Locate the cell with the specified text and output its [x, y] center coordinate. 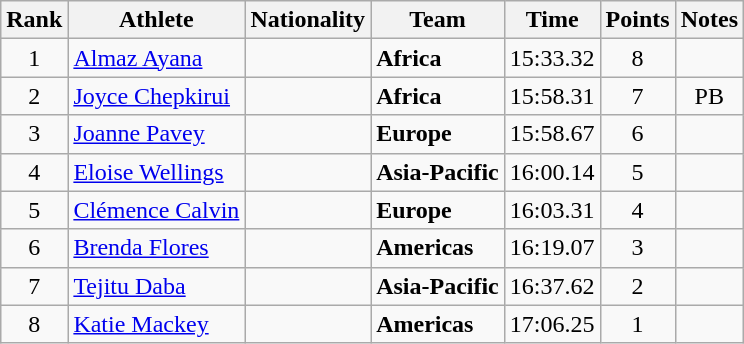
Points [638, 20]
Tejitu Daba [156, 286]
Eloise Wellings [156, 172]
16:37.62 [552, 286]
Athlete [156, 20]
16:03.31 [552, 210]
17:06.25 [552, 324]
Notes [709, 20]
Clémence Calvin [156, 210]
16:19.07 [552, 248]
Nationality [308, 20]
Time [552, 20]
Joanne Pavey [156, 134]
Rank [34, 20]
16:00.14 [552, 172]
Brenda Flores [156, 248]
15:58.31 [552, 96]
Katie Mackey [156, 324]
PB [709, 96]
Almaz Ayana [156, 58]
15:33.32 [552, 58]
Team [438, 20]
Joyce Chepkirui [156, 96]
15:58.67 [552, 134]
